From the cell containing the given text, extract its center point as [X, Y] coordinate. 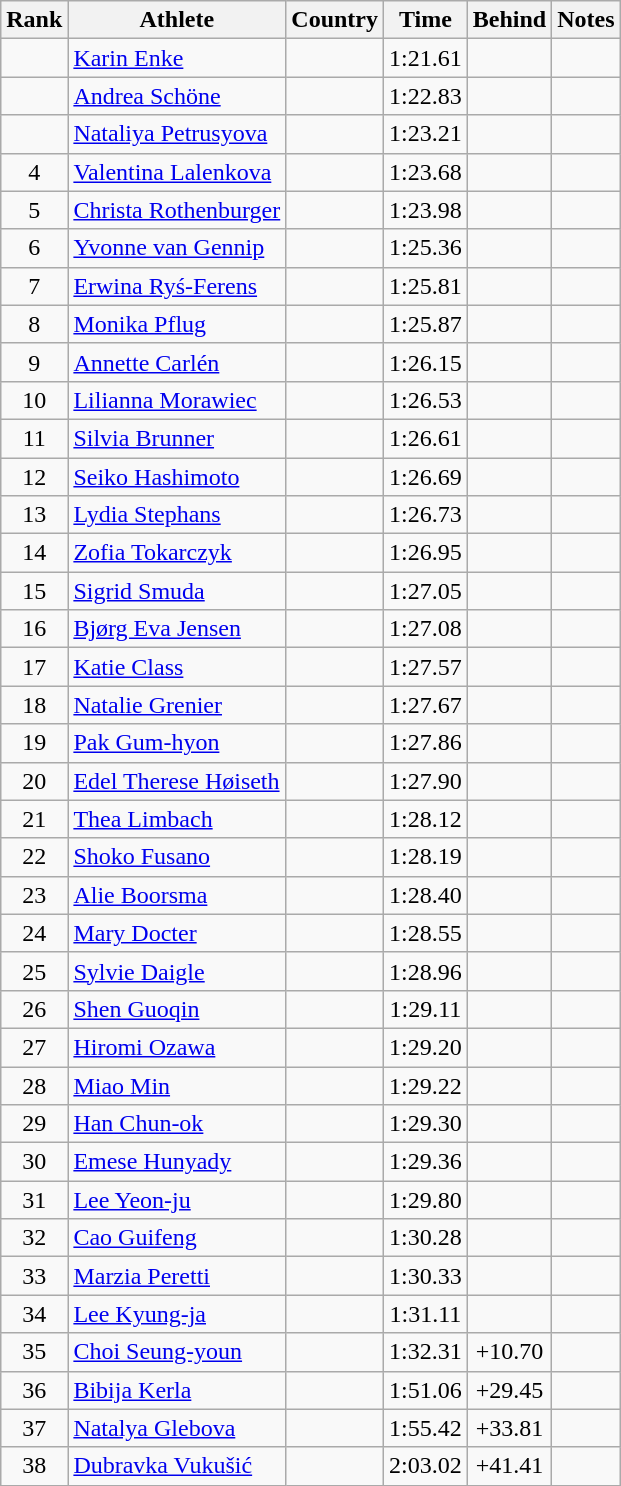
1:28.40 [426, 895]
29 [34, 1124]
1:27.86 [426, 743]
24 [34, 933]
18 [34, 705]
25 [34, 971]
1:27.67 [426, 705]
1:26.69 [426, 477]
Athlete [177, 20]
Behind [509, 20]
Lilianna Morawiec [177, 400]
30 [34, 1162]
1:29.22 [426, 1085]
1:28.19 [426, 857]
Lydia Stephans [177, 515]
1:29.30 [426, 1124]
21 [34, 819]
Mary Docter [177, 933]
+29.45 [509, 1390]
5 [34, 210]
1:26.15 [426, 362]
20 [34, 781]
Lee Kyung-ja [177, 1314]
1:31.11 [426, 1314]
Han Chun-ok [177, 1124]
Sigrid Smuda [177, 591]
Andrea Schöne [177, 96]
22 [34, 857]
1:30.33 [426, 1276]
26 [34, 1009]
Cao Guifeng [177, 1238]
31 [34, 1200]
Erwina Ryś-Ferens [177, 286]
Shen Guoqin [177, 1009]
+33.81 [509, 1428]
36 [34, 1390]
Valentina Lalenkova [177, 172]
1:27.90 [426, 781]
Shoko Fusano [177, 857]
1:22.83 [426, 96]
Emese Hunyady [177, 1162]
37 [34, 1428]
11 [34, 438]
23 [34, 895]
1:27.05 [426, 591]
19 [34, 743]
Sylvie Daigle [177, 971]
Alie Boorsma [177, 895]
4 [34, 172]
12 [34, 477]
1:27.57 [426, 667]
1:32.31 [426, 1352]
Miao Min [177, 1085]
7 [34, 286]
27 [34, 1047]
15 [34, 591]
1:28.12 [426, 819]
34 [34, 1314]
Dubravka Vukušić [177, 1466]
Natalya Glebova [177, 1428]
Seiko Hashimoto [177, 477]
32 [34, 1238]
9 [34, 362]
Lee Yeon-ju [177, 1200]
Thea Limbach [177, 819]
38 [34, 1466]
1:25.36 [426, 248]
Time [426, 20]
33 [34, 1276]
+10.70 [509, 1352]
1:51.06 [426, 1390]
Rank [34, 20]
Bibija Kerla [177, 1390]
17 [34, 667]
1:27.08 [426, 629]
Natalie Grenier [177, 705]
Silvia Brunner [177, 438]
1:23.68 [426, 172]
Yvonne van Gennip [177, 248]
1:26.53 [426, 400]
1:29.80 [426, 1200]
Notes [586, 20]
6 [34, 248]
Nataliya Petrusyova [177, 134]
Marzia Peretti [177, 1276]
1:55.42 [426, 1428]
Country [335, 20]
+41.41 [509, 1466]
10 [34, 400]
8 [34, 324]
1:28.55 [426, 933]
Pak Gum-hyon [177, 743]
1:29.20 [426, 1047]
16 [34, 629]
Katie Class [177, 667]
Edel Therese Høiseth [177, 781]
1:29.36 [426, 1162]
1:30.28 [426, 1238]
1:25.87 [426, 324]
1:26.73 [426, 515]
1:29.11 [426, 1009]
1:23.98 [426, 210]
Monika Pflug [177, 324]
1:21.61 [426, 58]
1:23.21 [426, 134]
1:28.96 [426, 971]
1:25.81 [426, 286]
Christa Rothenburger [177, 210]
13 [34, 515]
Bjørg Eva Jensen [177, 629]
35 [34, 1352]
Annette Carlén [177, 362]
Karin Enke [177, 58]
Choi Seung-youn [177, 1352]
1:26.61 [426, 438]
1:26.95 [426, 553]
14 [34, 553]
2:03.02 [426, 1466]
28 [34, 1085]
Hiromi Ozawa [177, 1047]
Zofia Tokarczyk [177, 553]
